From the cell containing the given text, extract its center point as (x, y) coordinate. 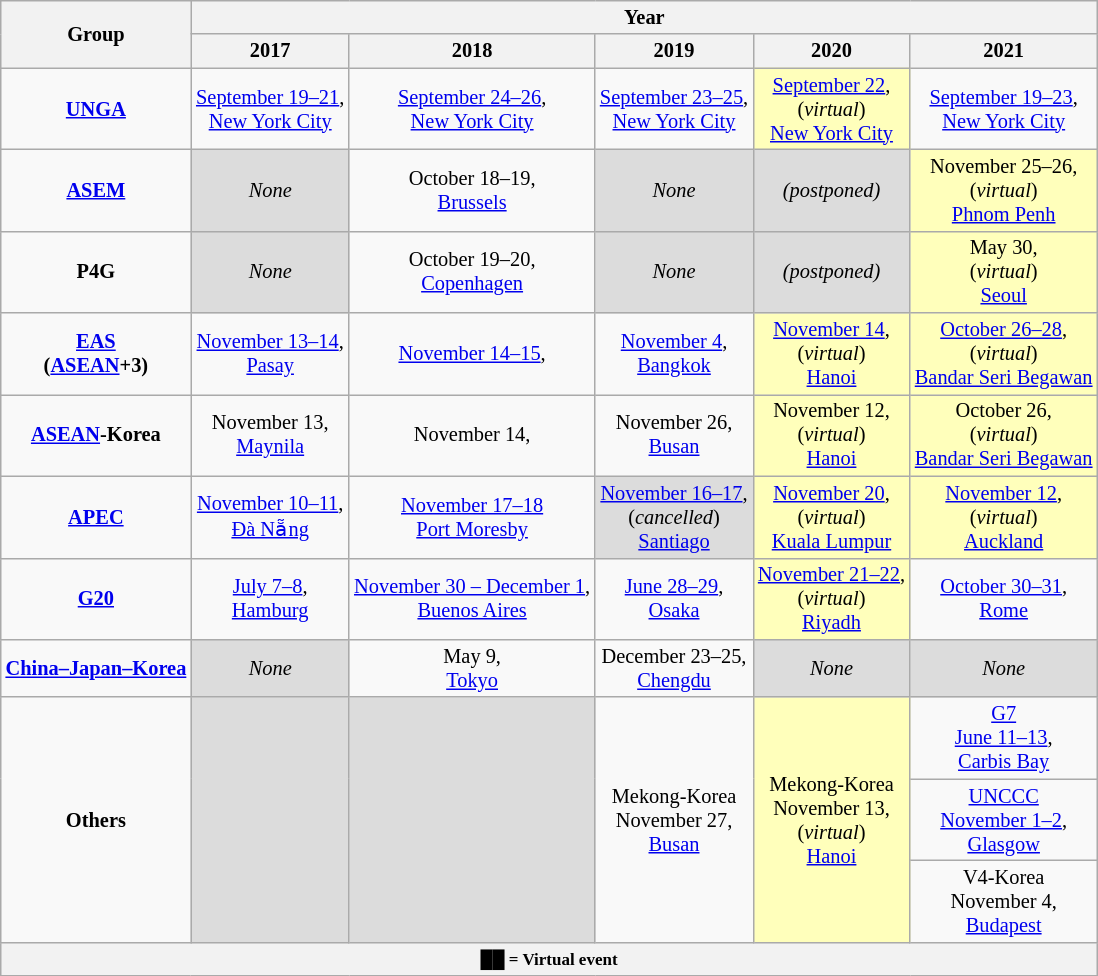
APEC (96, 517)
Others (96, 820)
UNGA (96, 109)
2019 (674, 51)
V4-KoreaNovember 4, Budapest (1004, 901)
2018 (472, 51)
November 26, Busan (674, 435)
November 17–18 Port Moresby (472, 517)
October 26,(virtual) Bandar Seri Begawan (1004, 435)
September 19–23, New York City (1004, 109)
██ = Virtual event (550, 959)
November 14–15, (472, 354)
Group (96, 34)
May 9, Tokyo (472, 668)
G7June 11–13, Carbis Bay (1004, 738)
UNCCCNovember 1–2, Glasgow (1004, 820)
November 25–26,(virtual) Phnom Penh (1004, 190)
July 7–8, Hamburg (270, 599)
November 14,(virtual) Hanoi (832, 354)
November 14, (472, 435)
September 19–21, New York City (270, 109)
2017 (270, 51)
September 23–25, New York City (674, 109)
October 26–28,(virtual) Bandar Seri Begawan (1004, 354)
2020 (832, 51)
November 13, Maynila (270, 435)
Year (644, 17)
June 28–29, Osaka (674, 599)
October 19–20, Copenhagen (472, 272)
ASEAN-Korea (96, 435)
EAS(ASEAN+3) (96, 354)
September 24–26, New York City (472, 109)
September 22,(virtual) New York City (832, 109)
November 30 – December 1, Buenos Aires (472, 599)
ASEM (96, 190)
November 16–17,(cancelled) Santiago (674, 517)
Mekong-KoreaNovember 13,(virtual) Hanoi (832, 820)
Mekong-KoreaNovember 27, Busan (674, 820)
November 12,(virtual) Auckland (1004, 517)
October 30–31, Rome (1004, 599)
November 21–22,(virtual) Riyadh (832, 599)
May 30,(virtual) Seoul (1004, 272)
2021 (1004, 51)
November 10–11, Đà Nẵng (270, 517)
G20 (96, 599)
November 20,(virtual) Kuala Lumpur (832, 517)
China–Japan–Korea (96, 668)
P4G (96, 272)
November 4, Bangkok (674, 354)
November 12,(virtual) Hanoi (832, 435)
October 18–19, Brussels (472, 190)
December 23–25, Chengdu (674, 668)
November 13–14, Pasay (270, 354)
